Output the [x, y] coordinate of the center of the cell containing the given text.  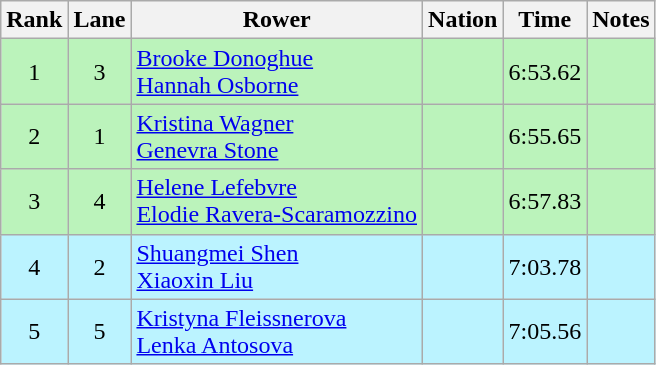
Rower [277, 20]
Nation [463, 20]
Helene LefebvreElodie Ravera-Scaramozzino [277, 202]
Brooke DonoghueHannah Osborne [277, 72]
Lane [100, 20]
Notes [621, 20]
Kristina WagnerGenevra Stone [277, 136]
7:05.56 [545, 332]
6:57.83 [545, 202]
Kristyna FleissnerovaLenka Antosova [277, 332]
6:55.65 [545, 136]
7:03.78 [545, 266]
Time [545, 20]
6:53.62 [545, 72]
Rank [34, 20]
Shuangmei ShenXiaoxin Liu [277, 266]
